From the cell containing the given text, extract its center point as [x, y] coordinate. 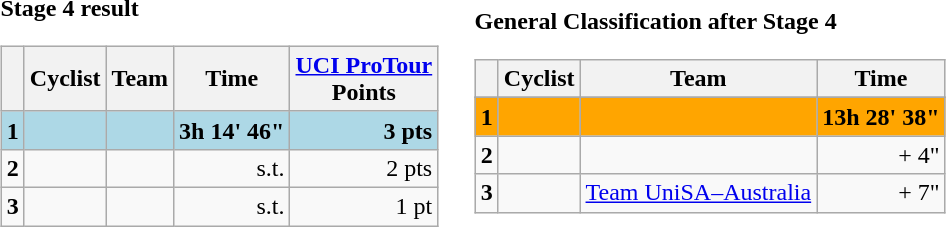
+ 7" [881, 193]
Team UniSA–Australia [698, 193]
UCI ProTourPoints [364, 78]
13h 28' 38" [881, 117]
+ 4" [881, 155]
2 pts [364, 168]
1 pt [364, 206]
3h 14' 46" [232, 130]
3 pts [364, 130]
